Return [X, Y] of the center of cell containing provided text 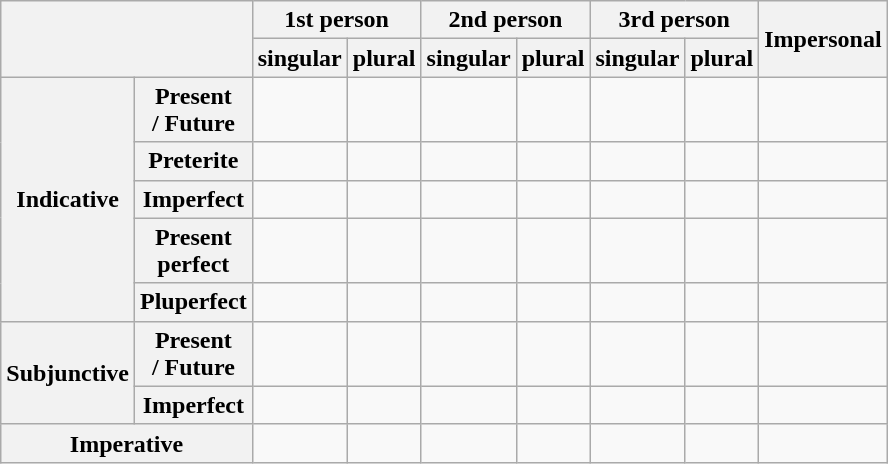
Impersonal [823, 39]
Indicative [68, 199]
Pluperfect [194, 302]
Presentperfect [194, 250]
Subjunctive [68, 372]
3rd person [674, 20]
Imperative [126, 443]
1st person [336, 20]
Preterite [194, 161]
2nd person [506, 20]
